For the text-containing cell, return its midpoint in (x, y) coordinate format. 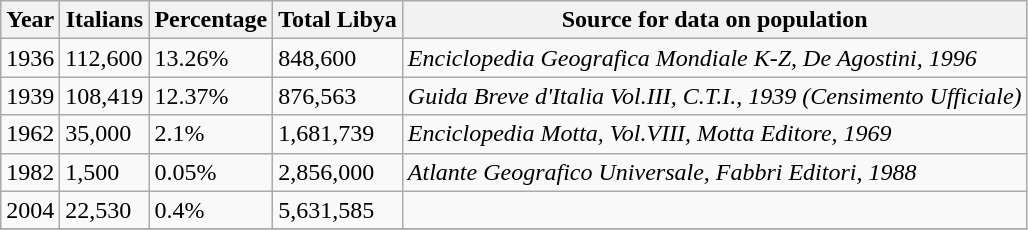
1962 (30, 134)
1936 (30, 58)
35,000 (104, 134)
Source for data on population (714, 20)
2004 (30, 210)
5,631,585 (338, 210)
0.05% (211, 172)
Total Libya (338, 20)
0.4% (211, 210)
Guida Breve d'Italia Vol.III, C.T.I., 1939 (Censimento Ufficiale) (714, 96)
13.26% (211, 58)
2,856,000 (338, 172)
Year (30, 20)
Enciclopedia Motta, Vol.VIII, Motta Editore, 1969 (714, 134)
848,600 (338, 58)
876,563 (338, 96)
1,500 (104, 172)
112,600 (104, 58)
Enciclopedia Geografica Mondiale K-Z, De Agostini, 1996 (714, 58)
1982 (30, 172)
Percentage (211, 20)
108,419 (104, 96)
12.37% (211, 96)
1,681,739 (338, 134)
Atlante Geografico Universale, Fabbri Editori, 1988 (714, 172)
1939 (30, 96)
22,530 (104, 210)
Italians (104, 20)
2.1% (211, 134)
